Find where the given text appears and provide that cell's center as (X, Y) coordinate. 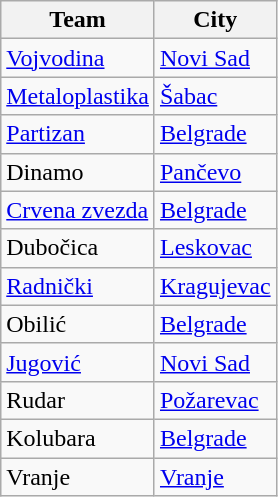
Obilić (78, 324)
City (215, 20)
Crvena zvezda (78, 210)
Leskovac (215, 248)
Jugović (78, 362)
Team (78, 20)
Pančevo (215, 172)
Dubočica (78, 248)
Dinamo (78, 172)
Rudar (78, 400)
Kolubara (78, 438)
Šabac (215, 96)
Požarevac (215, 400)
Kragujevac (215, 286)
Radnički (78, 286)
Partizan (78, 134)
Metaloplastika (78, 96)
Vojvodina (78, 58)
